Search for the cell housing the specified text and yield its (X, Y) center coordinate. 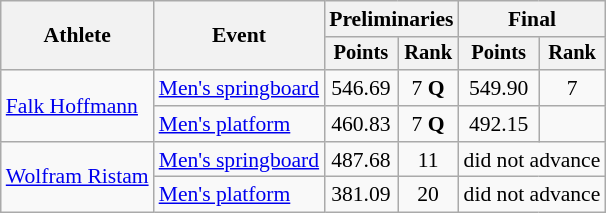
Preliminaries (391, 19)
7 (572, 88)
487.68 (361, 160)
20 (428, 195)
460.83 (361, 124)
Falk Hoffmann (78, 106)
Event (240, 36)
Wolfram Ristam (78, 178)
Final (532, 19)
546.69 (361, 88)
549.90 (499, 88)
381.09 (361, 195)
Athlete (78, 36)
492.15 (499, 124)
11 (428, 160)
